Scan for the cell matching the given text and deliver its [x, y] coordinate at center. 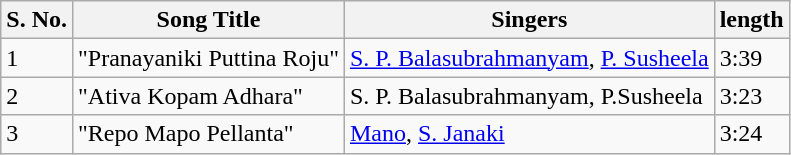
S. P. Balasubrahmanyam, P. Susheela [529, 58]
3 [37, 134]
3:39 [752, 58]
S. P. Balasubrahmanyam, P.Susheela [529, 96]
3:23 [752, 96]
"Ativa Kopam Adhara" [208, 96]
Singers [529, 20]
"Repo Mapo Pellanta" [208, 134]
Mano, S. Janaki [529, 134]
2 [37, 96]
"Pranayaniki Puttina Roju" [208, 58]
3:24 [752, 134]
1 [37, 58]
length [752, 20]
Song Title [208, 20]
S. No. [37, 20]
